Pinpoint the cell where the given text exists, returning its [X, Y] midpoint coordinate. 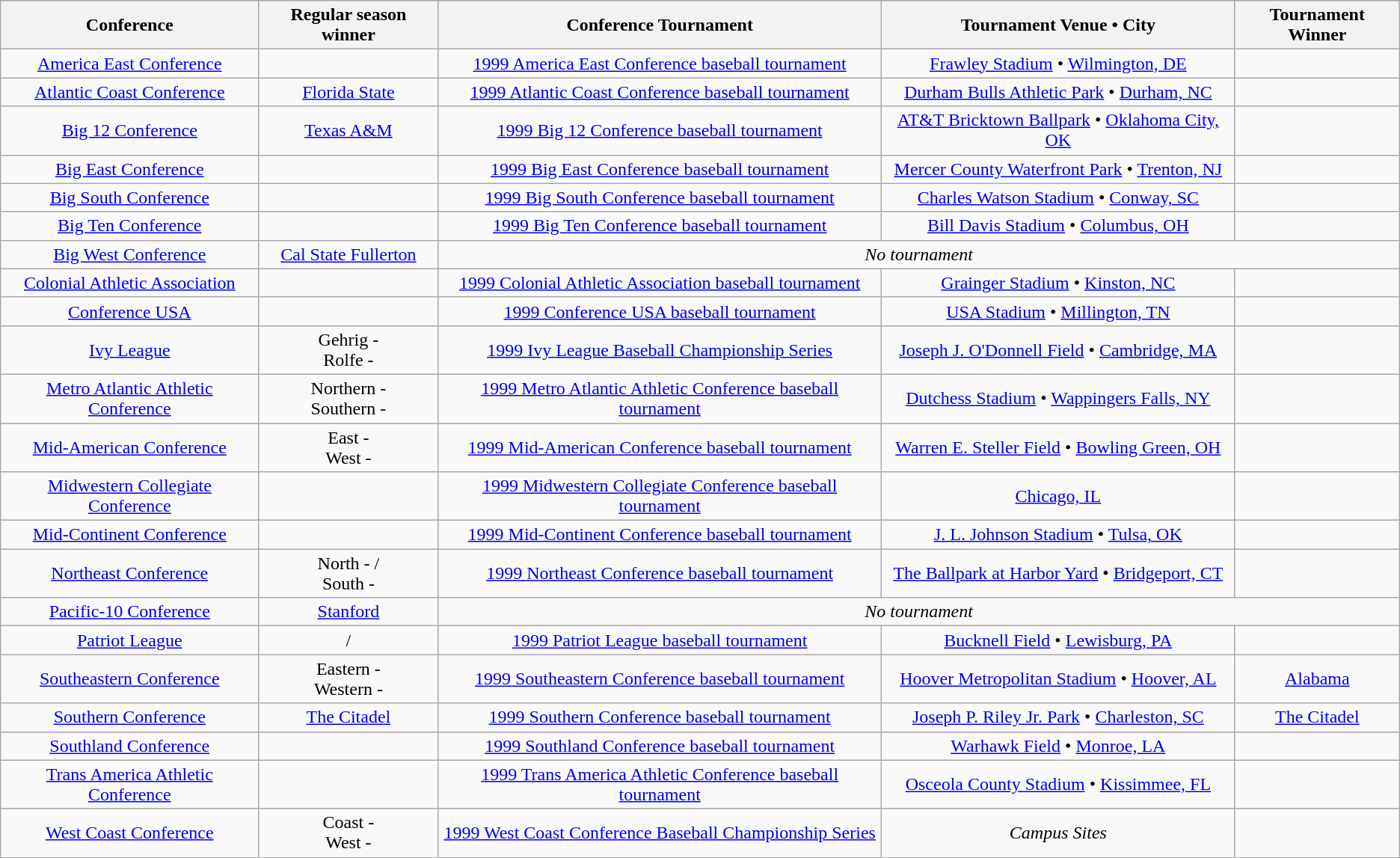
Big South Conference [130, 197]
Mid-Continent Conference [130, 535]
Big East Conference [130, 169]
1999 West Coast Conference Baseball Championship Series [660, 833]
Grainger Stadium • Kinston, NC [1057, 283]
Bill Davis Stadium • Columbus, OH [1057, 226]
Conference Tournament [660, 25]
Alabama [1317, 679]
Southland Conference [130, 746]
Midwestern Collegiate Conference [130, 497]
1999 Southland Conference baseball tournament [660, 746]
Chicago, IL [1057, 497]
Durham Bulls Athletic Park • Durham, NC [1057, 92]
Big West Conference [130, 254]
Mid-American Conference [130, 447]
Big 12 Conference [130, 130]
Texas A&M [349, 130]
Joseph P. Riley Jr. Park • Charleston, SC [1057, 717]
1999 Conference USA baseball tournament [660, 311]
1999 Southern Conference baseball tournament [660, 717]
1999 Trans America Athletic Conference baseball tournament [660, 784]
Ivy League [130, 350]
Big Ten Conference [130, 226]
1999 Southeastern Conference baseball tournament [660, 679]
North - /South - [349, 573]
1999 Colonial Athletic Association baseball tournament [660, 283]
Conference USA [130, 311]
Bucknell Field • Lewisburg, PA [1057, 640]
1999 Big 12 Conference baseball tournament [660, 130]
/ [349, 640]
Stanford [349, 612]
Conference [130, 25]
1999 Patriot League baseball tournament [660, 640]
Campus Sites [1057, 833]
Southern Conference [130, 717]
Northeast Conference [130, 573]
Trans America Athletic Conference [130, 784]
The Ballpark at Harbor Yard • Bridgeport, CT [1057, 573]
Joseph J. O'Donnell Field • Cambridge, MA [1057, 350]
Cal State Fullerton [349, 254]
East - West - [349, 447]
Pacific-10 Conference [130, 612]
1999 Mid-American Conference baseball tournament [660, 447]
America East Conference [130, 64]
Warren E. Steller Field • Bowling Green, OH [1057, 447]
1999 Atlantic Coast Conference baseball tournament [660, 92]
USA Stadium • Millington, TN [1057, 311]
Eastern - Western - [349, 679]
Tournament Winner [1317, 25]
West Coast Conference [130, 833]
Northern - Southern - [349, 398]
1999 America East Conference baseball tournament [660, 64]
Metro Atlantic Athletic Conference [130, 398]
AT&T Bricktown Ballpark • Oklahoma City, OK [1057, 130]
Gehrig - Rolfe - [349, 350]
1999 Northeast Conference baseball tournament [660, 573]
Warhawk Field • Monroe, LA [1057, 746]
Atlantic Coast Conference [130, 92]
1999 Midwestern Collegiate Conference baseball tournament [660, 497]
Coast - West - [349, 833]
Frawley Stadium • Wilmington, DE [1057, 64]
Charles Watson Stadium • Conway, SC [1057, 197]
Patriot League [130, 640]
1999 Ivy League Baseball Championship Series [660, 350]
1999 Mid-Continent Conference baseball tournament [660, 535]
1999 Big Ten Conference baseball tournament [660, 226]
Osceola County Stadium • Kissimmee, FL [1057, 784]
Hoover Metropolitan Stadium • Hoover, AL [1057, 679]
Regular season winner [349, 25]
1999 Big South Conference baseball tournament [660, 197]
1999 Big East Conference baseball tournament [660, 169]
Southeastern Conference [130, 679]
1999 Metro Atlantic Athletic Conference baseball tournament [660, 398]
Dutchess Stadium • Wappingers Falls, NY [1057, 398]
Mercer County Waterfront Park • Trenton, NJ [1057, 169]
J. L. Johnson Stadium • Tulsa, OK [1057, 535]
Tournament Venue • City [1057, 25]
Colonial Athletic Association [130, 283]
Florida State [349, 92]
